Capture the cell that displays the provided text and extract its [x, y] central coordinate. 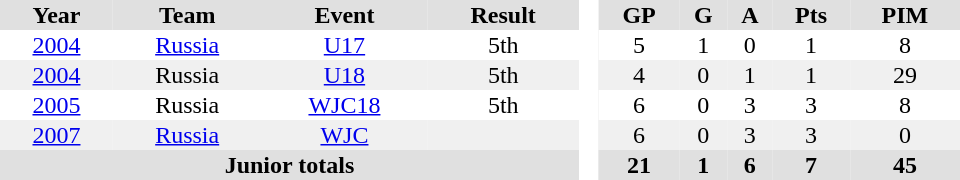
4 [639, 75]
U17 [344, 45]
45 [905, 165]
Junior totals [290, 165]
PIM [905, 15]
Pts [811, 15]
WJC [344, 135]
29 [905, 75]
2007 [56, 135]
GP [639, 15]
G [703, 15]
Result [504, 15]
A [750, 15]
2005 [56, 105]
5 [639, 45]
WJC18 [344, 105]
Team [187, 15]
7 [811, 165]
Event [344, 15]
U18 [344, 75]
21 [639, 165]
Year [56, 15]
